Pinpoint the cell where the given text exists, returning its (X, Y) midpoint coordinate. 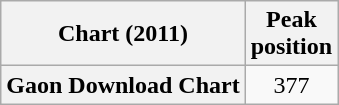
Peakposition (291, 34)
Gaon Download Chart (123, 85)
Chart (2011) (123, 34)
377 (291, 85)
